Extract the (x, y) coordinate from the center of the cell holding the provided text.  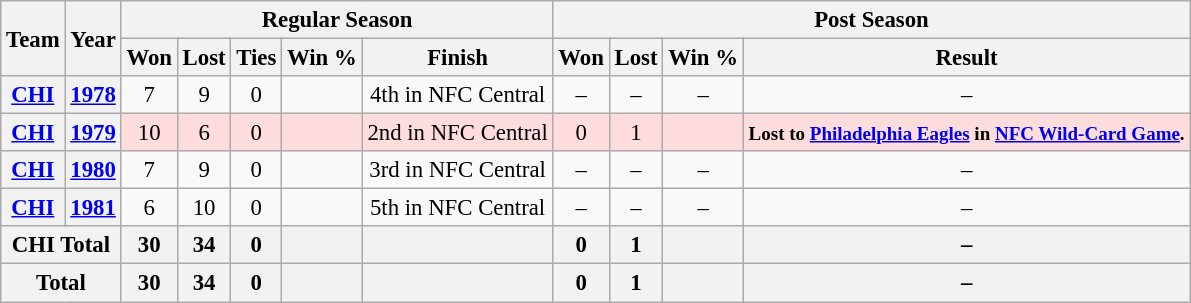
Ties (256, 58)
5th in NFC Central (458, 208)
3rd in NFC Central (458, 170)
Post Season (872, 20)
1980 (93, 170)
2nd in NFC Central (458, 133)
1978 (93, 95)
Lost to Philadelphia Eagles in NFC Wild-Card Game. (966, 133)
Team (33, 38)
Year (93, 38)
Finish (458, 58)
4th in NFC Central (458, 95)
1981 (93, 208)
1979 (93, 133)
CHI Total (61, 245)
Total (61, 283)
Regular Season (337, 20)
Result (966, 58)
